From the cell containing the given text, extract its center point as (x, y) coordinate. 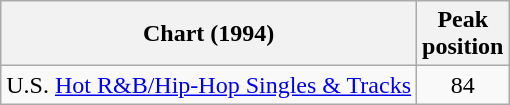
84 (463, 85)
U.S. Hot R&B/Hip-Hop Singles & Tracks (209, 85)
Chart (1994) (209, 34)
Peakposition (463, 34)
